Determine the (x, y) coordinate at the center of the cell enclosing the given text.  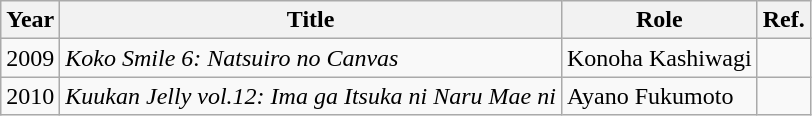
Title (311, 20)
Year (30, 20)
2009 (30, 58)
Role (659, 20)
Koko Smile 6: Natsuiro no Canvas (311, 58)
Konoha Kashiwagi (659, 58)
Ref. (784, 20)
Kuukan Jelly vol.12: Ima ga Itsuka ni Naru Mae ni (311, 96)
Ayano Fukumoto (659, 96)
2010 (30, 96)
